Return the (X, Y) coordinate for the center point of the cell that contains the specified text.  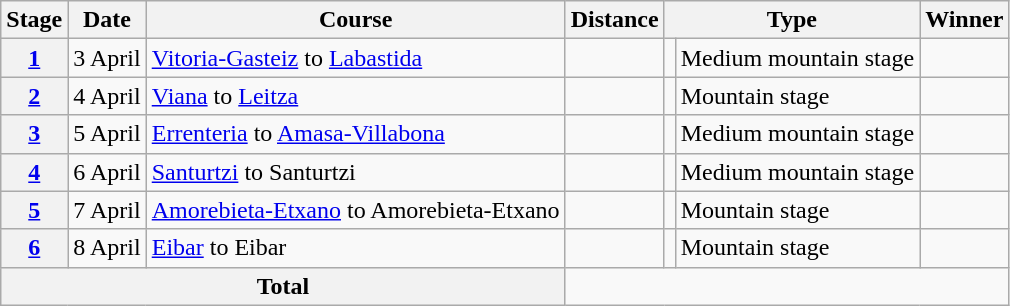
4 April (107, 96)
Stage (34, 20)
6 (34, 248)
Distance (614, 20)
3 April (107, 58)
Total (283, 286)
2 (34, 96)
Date (107, 20)
1 (34, 58)
Winner (964, 20)
Amorebieta-Etxano to Amorebieta-Etxano (356, 210)
6 April (107, 172)
7 April (107, 210)
3 (34, 134)
Santurtzi to Santurtzi (356, 172)
Vitoria-Gasteiz to Labastida (356, 58)
Eibar to Eibar (356, 248)
Type (792, 20)
8 April (107, 248)
4 (34, 172)
5 (34, 210)
Course (356, 20)
Errenteria to Amasa-Villabona (356, 134)
Viana to Leitza (356, 96)
5 April (107, 134)
